Return the [x, y] coordinate for the center point of the cell that contains the specified text.  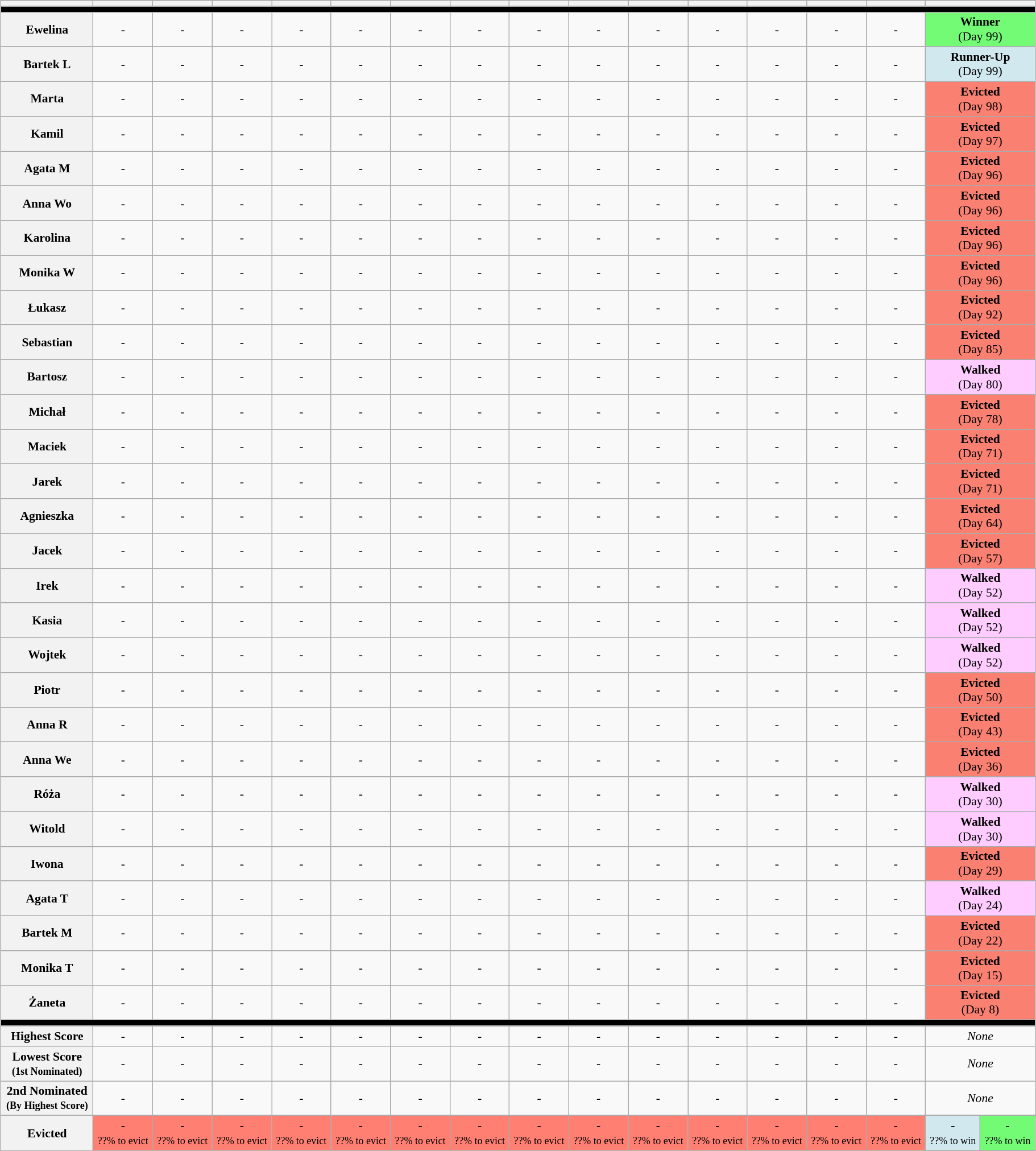
Maciek [47, 447]
Walked (Day 24) [980, 899]
Ewelina [47, 30]
Evicted (Day 85) [980, 342]
Evicted (Day 97) [980, 134]
Lowest Score(1st Nominated) [47, 1063]
Witold [47, 829]
Evicted (Day 50) [980, 690]
Marta [47, 99]
Winner (Day 99) [980, 30]
Róża [47, 794]
Evicted (Day 15) [980, 968]
Anna Wo [47, 204]
Evicted (Day 29) [980, 863]
Irek [47, 586]
Runner-Up (Day 99) [980, 65]
Anna We [47, 760]
Evicted (Day 78) [980, 412]
Monika W [47, 273]
Agnieszka [47, 516]
Evicted (Day 64) [980, 516]
Kasia [47, 621]
Highest Score [47, 1036]
Sebastian [47, 342]
Evicted (Day 92) [980, 307]
Iwona [47, 863]
Jarek [47, 481]
Bartek M [47, 934]
Evicted (Day 8) [980, 1003]
Kamil [47, 134]
Anna R [47, 724]
Łukasz [47, 307]
Agata M [47, 168]
Bartosz [47, 378]
Karolina [47, 238]
Michał [47, 412]
2nd Nominated(By Highest Score) [47, 1099]
Monika T [47, 968]
Agata T [47, 899]
Żaneta [47, 1003]
Jacek [47, 550]
Evicted (Day 43) [980, 724]
Walked (Day 80) [980, 378]
Piotr [47, 690]
Evicted (Day 98) [980, 99]
Wojtek [47, 655]
Evicted [47, 1133]
Evicted (Day 57) [980, 550]
Evicted (Day 36) [980, 760]
Bartek L [47, 65]
Evicted (Day 22) [980, 934]
